Output the (X, Y) coordinate of the center of the cell containing the given text.  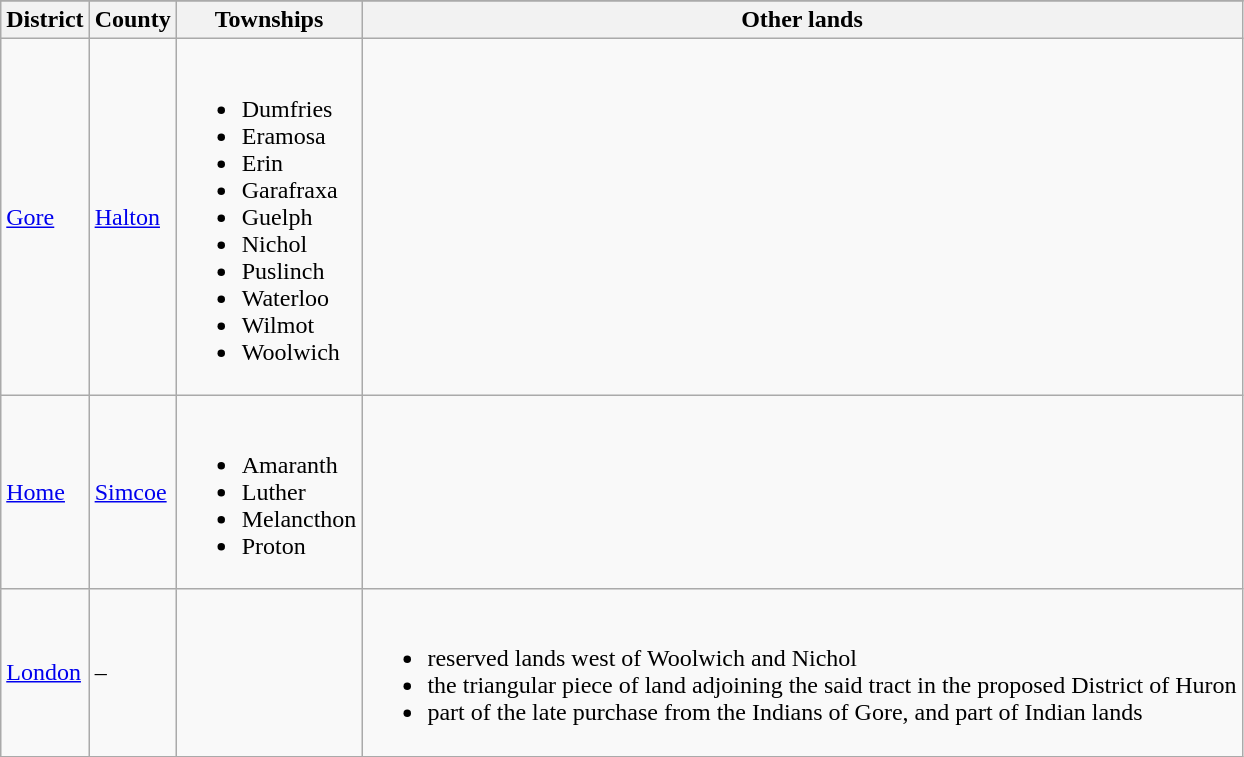
District (45, 20)
County (132, 20)
Gore (45, 217)
London (45, 672)
Other lands (802, 20)
DumfriesEramosaErinGarafraxaGuelphNicholPuslinchWaterlooWilmotWoolwich (269, 217)
Home (45, 492)
Halton (132, 217)
AmaranthLutherMelancthonProton (269, 492)
Townships (269, 20)
– (132, 672)
Simcoe (132, 492)
